Determine the (X, Y) coordinate at the center of the cell enclosing the given text.  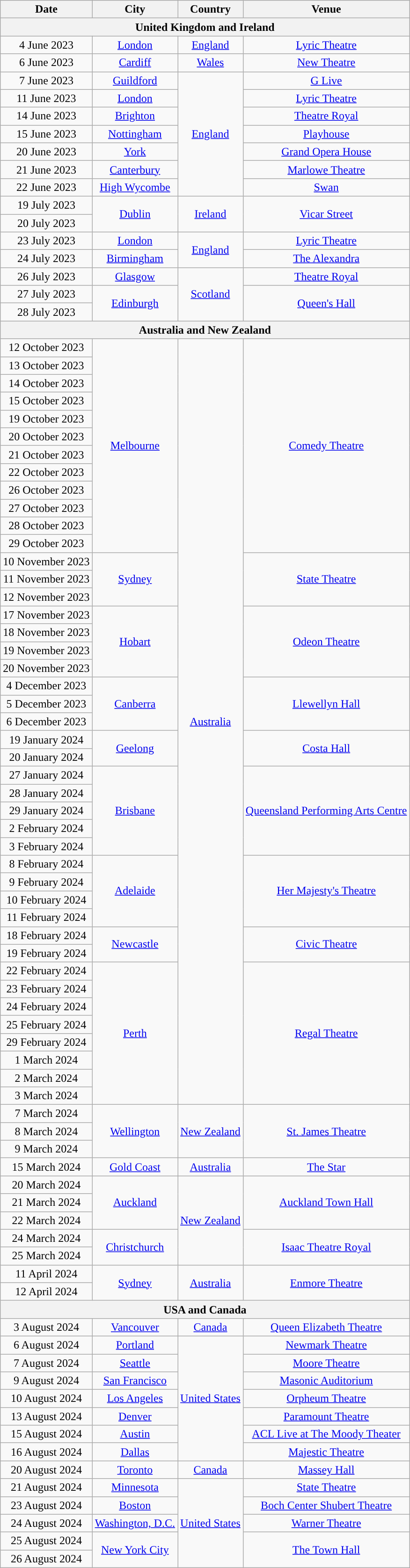
Adelaide (135, 891)
8 February 2024 (46, 864)
1 March 2024 (46, 1060)
Canberra (135, 704)
Costa Hall (326, 748)
20 March 2024 (46, 1185)
26 October 2023 (46, 490)
Llewellyn Hall (326, 704)
25 March 2024 (46, 1256)
Majestic Theatre (326, 1452)
11 April 2024 (46, 1274)
Country (211, 9)
27 July 2023 (46, 294)
19 February 2024 (46, 953)
21 October 2023 (46, 454)
The Town Hall (326, 1550)
11 November 2023 (46, 579)
8 March 2024 (46, 1131)
7 March 2024 (46, 1114)
Marlowe Theatre (326, 169)
24 July 2023 (46, 259)
Paramount Theatre (326, 1416)
Dublin (135, 214)
25 February 2024 (46, 1024)
Glasgow (135, 277)
20 November 2023 (46, 668)
14 October 2023 (46, 383)
USA and Canada (205, 1309)
Brisbane (135, 810)
Birmingham (135, 259)
York (135, 152)
22 March 2024 (46, 1220)
10 August 2024 (46, 1399)
San Francisco (135, 1381)
Playhouse (326, 134)
21 August 2024 (46, 1488)
St. James Theatre (326, 1131)
19 July 2023 (46, 205)
22 June 2023 (46, 187)
24 March 2024 (46, 1238)
Massey Hall (326, 1470)
The Alexandra (326, 259)
25 August 2024 (46, 1541)
27 October 2023 (46, 508)
Queensland Performing Arts Centre (326, 810)
Venue (326, 9)
Isaac Theatre Royal (326, 1247)
7 June 2023 (46, 80)
Melbourne (135, 445)
27 January 2024 (46, 775)
4 June 2023 (46, 45)
Her Majesty's Theatre (326, 891)
Wales (211, 63)
15 June 2023 (46, 134)
18 November 2023 (46, 633)
3 February 2024 (46, 846)
Vicar Street (326, 214)
13 August 2024 (46, 1416)
Denver (135, 1416)
Toronto (135, 1470)
Hobart (135, 642)
Canterbury (135, 169)
Austin (135, 1434)
15 March 2024 (46, 1167)
11 February 2024 (46, 918)
23 July 2023 (46, 241)
Orpheum Theatre (326, 1399)
Moore Theatre (326, 1363)
13 October 2023 (46, 365)
Australia and New Zealand (205, 330)
Christchurch (135, 1247)
29 October 2023 (46, 544)
3 March 2024 (46, 1096)
Perth (135, 1033)
20 October 2023 (46, 437)
20 August 2024 (46, 1470)
Boch Center Shubert Theatre (326, 1505)
Guildford (135, 80)
Date (46, 9)
19 October 2023 (46, 419)
9 August 2024 (46, 1381)
New York City (135, 1550)
Enmore Theatre (326, 1283)
19 January 2024 (46, 739)
6 December 2023 (46, 722)
15 August 2024 (46, 1434)
20 July 2023 (46, 223)
Newcastle (135, 944)
Masonic Auditorium (326, 1381)
26 July 2023 (46, 277)
29 February 2024 (46, 1042)
14 June 2023 (46, 116)
10 February 2024 (46, 900)
Washington, D.C. (135, 1523)
2 March 2024 (46, 1078)
28 July 2023 (46, 312)
ACL Live at The Moody Theater (326, 1434)
12 October 2023 (46, 348)
United Kingdom and Ireland (205, 27)
Newmark Theatre (326, 1345)
9 February 2024 (46, 882)
10 November 2023 (46, 562)
3 August 2024 (46, 1327)
6 June 2023 (46, 63)
Brighton (135, 116)
24 February 2024 (46, 1006)
Comedy Theatre (326, 445)
Edinburgh (135, 303)
Grand Opera House (326, 152)
20 June 2023 (46, 152)
21 June 2023 (46, 169)
Nottingham (135, 134)
15 October 2023 (46, 401)
6 August 2024 (46, 1345)
Minnesota (135, 1488)
2 February 2024 (46, 829)
22 February 2024 (46, 971)
16 August 2024 (46, 1452)
11 June 2023 (46, 98)
21 March 2024 (46, 1203)
9 March 2024 (46, 1149)
23 August 2024 (46, 1505)
Los Angeles (135, 1399)
Scotland (211, 294)
Regal Theatre (326, 1033)
City (135, 9)
Boston (135, 1505)
28 October 2023 (46, 526)
12 November 2023 (46, 597)
Civic Theatre (326, 944)
Queen Elizabeth Theatre (326, 1327)
Swan (326, 187)
G Live (326, 80)
High Wycombe (135, 187)
22 October 2023 (46, 472)
Queen's Hall (326, 303)
Warner Theatre (326, 1523)
Auckland (135, 1203)
Seattle (135, 1363)
28 January 2024 (46, 793)
12 April 2024 (46, 1291)
17 November 2023 (46, 615)
7 August 2024 (46, 1363)
Dallas (135, 1452)
4 December 2023 (46, 686)
5 December 2023 (46, 704)
Geelong (135, 748)
18 February 2024 (46, 935)
23 February 2024 (46, 989)
Odeon Theatre (326, 642)
Auckland Town Hall (326, 1203)
Wellington (135, 1131)
26 August 2024 (46, 1559)
Portland (135, 1345)
19 November 2023 (46, 650)
24 August 2024 (46, 1523)
20 January 2024 (46, 757)
Ireland (211, 214)
The Star (326, 1167)
Cardiff (135, 63)
Gold Coast (135, 1167)
Vancouver (135, 1327)
New Theatre (326, 63)
29 January 2024 (46, 811)
